From the cell containing the given text, extract its center point as [X, Y] coordinate. 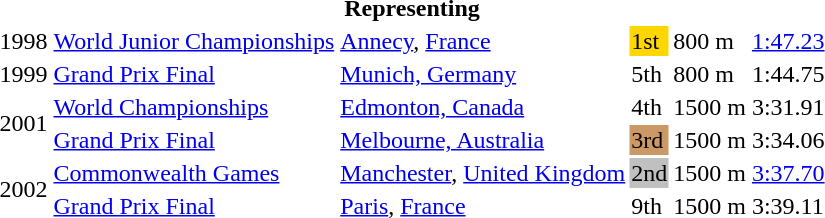
Edmonton, Canada [483, 107]
Munich, Germany [483, 74]
World Championships [194, 107]
3rd [650, 140]
World Junior Championships [194, 41]
Melbourne, Australia [483, 140]
Manchester, United Kingdom [483, 173]
Annecy, France [483, 41]
1st [650, 41]
4th [650, 107]
Commonwealth Games [194, 173]
5th [650, 74]
2nd [650, 173]
